Provide the [X, Y] coordinate of the cell's center where the given text is located.  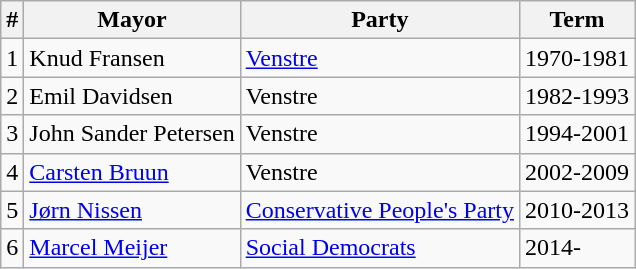
2 [12, 96]
Jørn Nissen [132, 210]
2002-2009 [578, 172]
4 [12, 172]
1994-2001 [578, 134]
John Sander Petersen [132, 134]
Party [380, 20]
1 [12, 58]
3 [12, 134]
# [12, 20]
2010-2013 [578, 210]
1982-1993 [578, 96]
5 [12, 210]
1970-1981 [578, 58]
Carsten Bruun [132, 172]
Emil Davidsen [132, 96]
6 [12, 248]
Knud Fransen [132, 58]
Mayor [132, 20]
Social Democrats [380, 248]
Marcel Meijer [132, 248]
Term [578, 20]
2014- [578, 248]
Conservative People's Party [380, 210]
